Find where the given text appears and provide that cell's center as [x, y] coordinate. 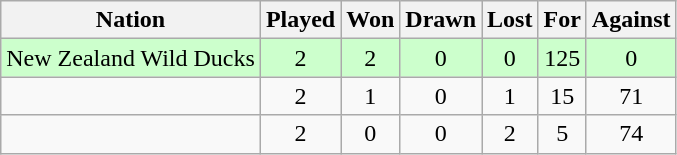
74 [631, 134]
Played [300, 20]
5 [562, 134]
15 [562, 96]
125 [562, 58]
Won [370, 20]
Lost [510, 20]
New Zealand Wild Ducks [131, 58]
For [562, 20]
Against [631, 20]
Drawn [441, 20]
71 [631, 96]
Nation [131, 20]
